Provide the (X, Y) coordinate of the cell's center where the given text is located.  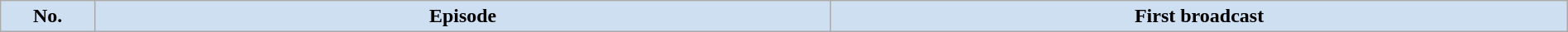
No. (48, 16)
Episode (462, 16)
First broadcast (1199, 16)
